Return the (x, y) coordinate for the center point of the cell that contains the specified text.  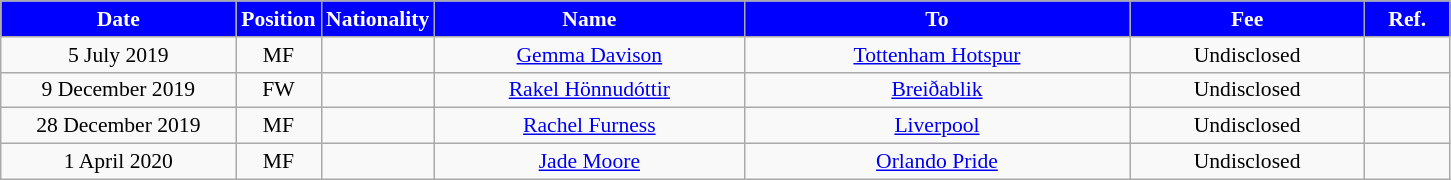
Tottenham Hotspur (936, 55)
1 April 2020 (118, 162)
To (936, 19)
Rakel Hönnudóttir (589, 90)
28 December 2019 (118, 126)
Gemma Davison (589, 55)
Liverpool (936, 126)
Breiðablik (936, 90)
Nationality (378, 19)
Ref. (1408, 19)
Date (118, 19)
FW (278, 90)
Name (589, 19)
Orlando Pride (936, 162)
9 December 2019 (118, 90)
5 July 2019 (118, 55)
Fee (1248, 19)
Jade Moore (589, 162)
Rachel Furness (589, 126)
Position (278, 19)
